Identify which cell holds the provided text, then report its [x, y] central coordinate. 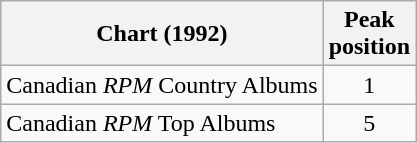
Peakposition [369, 34]
1 [369, 85]
Chart (1992) [162, 34]
Canadian RPM Top Albums [162, 123]
Canadian RPM Country Albums [162, 85]
5 [369, 123]
